Find where the given text appears and provide that cell's center as (X, Y) coordinate. 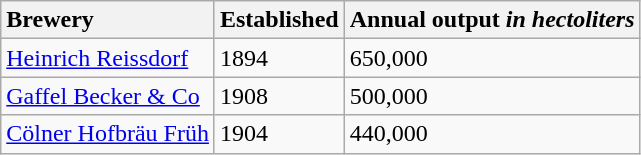
650,000 (492, 58)
440,000 (492, 134)
Established (279, 20)
500,000 (492, 96)
1908 (279, 96)
Brewery (108, 20)
Cölner Hofbräu Früh (108, 134)
Annual output in hectoliters (492, 20)
1894 (279, 58)
1904 (279, 134)
Gaffel Becker & Co (108, 96)
Heinrich Reissdorf (108, 58)
